From the cell containing the given text, extract its center point as (x, y) coordinate. 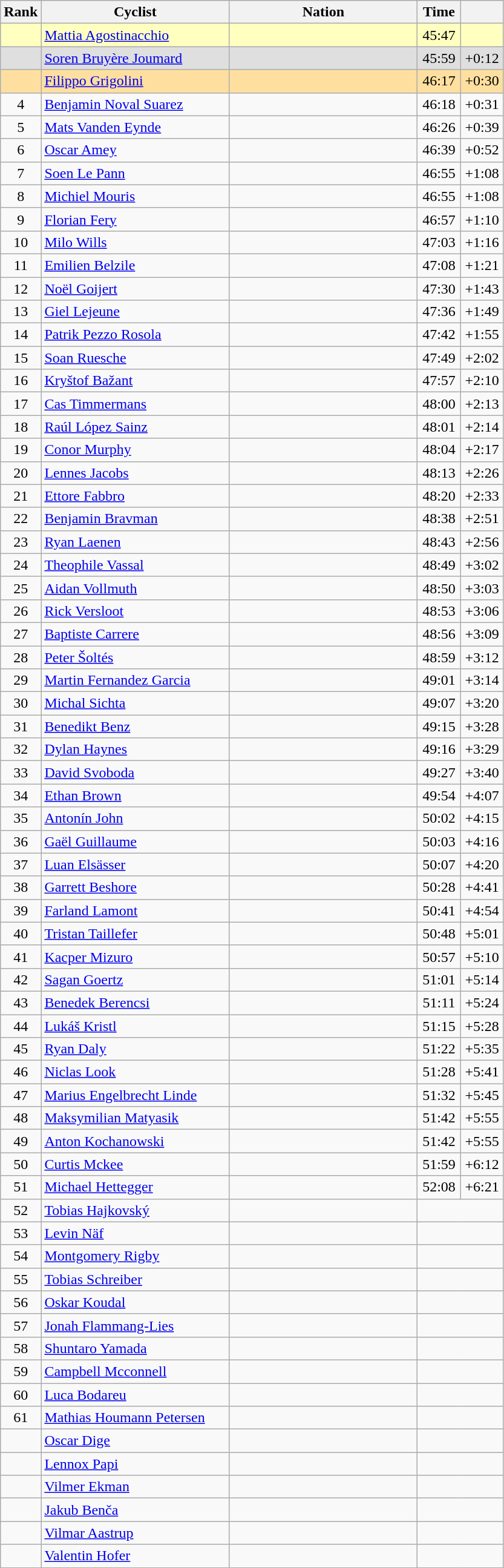
33 (21, 772)
Garrett Beshore (136, 888)
Oscar Dige (136, 1441)
51:59 (439, 1164)
+1:16 (482, 242)
Noël Goijert (136, 289)
+5:14 (482, 980)
51:11 (439, 1003)
Luca Bodareu (136, 1394)
Jonah Flammang-Lies (136, 1325)
48:20 (439, 496)
Giel Lejeune (136, 312)
28 (21, 657)
48 (21, 1118)
+3:14 (482, 680)
48:04 (439, 450)
+5:41 (482, 1072)
48:38 (439, 519)
49:54 (439, 796)
41 (21, 957)
+0:39 (482, 127)
Mathias Houmann Petersen (136, 1418)
Benjamin Bravman (136, 519)
47:57 (439, 381)
51 (21, 1187)
Ettore Fabbro (136, 496)
Cyclist (136, 12)
Michal Sichta (136, 703)
Jakub Benča (136, 1510)
48:00 (439, 404)
46:57 (439, 219)
+3:02 (482, 565)
38 (21, 888)
59 (21, 1371)
+2:10 (482, 381)
16 (21, 381)
+5:24 (482, 1003)
20 (21, 473)
10 (21, 242)
Florian Fery (136, 219)
23 (21, 542)
19 (21, 450)
+2:26 (482, 473)
+2:13 (482, 404)
+1:10 (482, 219)
56 (21, 1302)
Vilmar Aastrup (136, 1533)
48:50 (439, 588)
Nation (323, 12)
46 (21, 1072)
42 (21, 980)
46:26 (439, 127)
43 (21, 1003)
+2:51 (482, 519)
+5:10 (482, 957)
45 (21, 1049)
50:03 (439, 842)
Conor Murphy (136, 450)
Mattia Agostinacchio (136, 35)
+6:12 (482, 1164)
+4:15 (482, 819)
+3:12 (482, 657)
Ethan Brown (136, 796)
Mats Vanden Eynde (136, 127)
Rank (21, 12)
52:08 (439, 1187)
Kryštof Bažant (136, 381)
Lukáš Kristl (136, 1026)
47:42 (439, 335)
21 (21, 496)
40 (21, 934)
+4:07 (482, 796)
Rick Versloot (136, 611)
6 (21, 150)
+0:12 (482, 58)
Tobias Hajkovský (136, 1210)
+0:52 (482, 150)
22 (21, 519)
14 (21, 335)
+6:21 (482, 1187)
47:49 (439, 358)
Shuntaro Yamada (136, 1348)
Levin Näf (136, 1233)
Tobias Schreiber (136, 1279)
Curtis Mckee (136, 1164)
47 (21, 1095)
Benedek Berencsi (136, 1003)
58 (21, 1348)
18 (21, 427)
Anton Kochanowski (136, 1141)
50:57 (439, 957)
50:48 (439, 934)
49:07 (439, 703)
11 (21, 265)
60 (21, 1394)
50 (21, 1164)
48:49 (439, 565)
51:01 (439, 980)
+2:02 (482, 358)
+1:43 (482, 289)
+3:28 (482, 726)
36 (21, 842)
+1:55 (482, 335)
Farland Lamont (136, 911)
45:47 (439, 35)
9 (21, 219)
Michiel Mouris (136, 196)
15 (21, 358)
Valentin Hofer (136, 1556)
Peter Šoltés (136, 657)
+3:09 (482, 634)
49:27 (439, 772)
Benedikt Benz (136, 726)
26 (21, 611)
48:13 (439, 473)
51:32 (439, 1095)
7 (21, 173)
17 (21, 404)
30 (21, 703)
Lennox Papi (136, 1464)
48:53 (439, 611)
Vilmer Ekman (136, 1487)
50:02 (439, 819)
+0:31 (482, 104)
Niclas Look (136, 1072)
27 (21, 634)
55 (21, 1279)
24 (21, 565)
51:28 (439, 1072)
Emilien Belzile (136, 265)
47:30 (439, 289)
+4:16 (482, 842)
35 (21, 819)
David Svoboda (136, 772)
+1:49 (482, 312)
Theophile Vassal (136, 565)
Antonín John (136, 819)
+5:35 (482, 1049)
Benjamin Noval Suarez (136, 104)
Montgomery Rigby (136, 1256)
Baptiste Carrere (136, 634)
+3:20 (482, 703)
48:56 (439, 634)
46:39 (439, 150)
+4:41 (482, 888)
48:43 (439, 542)
50:07 (439, 865)
47:08 (439, 265)
+4:20 (482, 865)
47:36 (439, 312)
+2:14 (482, 427)
39 (21, 911)
+2:56 (482, 542)
31 (21, 726)
Soen Le Pann (136, 173)
25 (21, 588)
49:01 (439, 680)
Michael Hettegger (136, 1187)
Filippo Grigolini (136, 81)
+5:01 (482, 934)
+0:30 (482, 81)
Time (439, 12)
46:17 (439, 81)
Oscar Amey (136, 150)
Maksymilian Matyasik (136, 1118)
49:15 (439, 726)
+5:45 (482, 1095)
53 (21, 1233)
+5:28 (482, 1026)
51:22 (439, 1049)
+3:06 (482, 611)
+3:03 (482, 588)
52 (21, 1210)
48:59 (439, 657)
49:16 (439, 749)
Ryan Daly (136, 1049)
+4:54 (482, 911)
Raúl López Sainz (136, 427)
37 (21, 865)
Sagan Goertz (136, 980)
Cas Timmermans (136, 404)
Oskar Koudal (136, 1302)
+2:17 (482, 450)
45:59 (439, 58)
8 (21, 196)
Tristan Taillefer (136, 934)
48:01 (439, 427)
49 (21, 1141)
61 (21, 1418)
51:15 (439, 1026)
4 (21, 104)
Gaël Guillaume (136, 842)
50:41 (439, 911)
32 (21, 749)
12 (21, 289)
Aidan Vollmuth (136, 588)
Luan Elsässer (136, 865)
Soan Ruesche (136, 358)
Martin Fernandez Garcia (136, 680)
44 (21, 1026)
Campbell Mcconnell (136, 1371)
34 (21, 796)
50:28 (439, 888)
+1:21 (482, 265)
Marius Engelbrecht Linde (136, 1095)
Ryan Laenen (136, 542)
Dylan Haynes (136, 749)
Kacper Mizuro (136, 957)
Soren Bruyère Joumard (136, 58)
46:18 (439, 104)
5 (21, 127)
Milo Wills (136, 242)
+3:40 (482, 772)
13 (21, 312)
Patrik Pezzo Rosola (136, 335)
Lennes Jacobs (136, 473)
29 (21, 680)
+3:29 (482, 749)
47:03 (439, 242)
54 (21, 1256)
+2:33 (482, 496)
57 (21, 1325)
